Return the [X, Y] coordinate for the center point of the cell that contains the specified text.  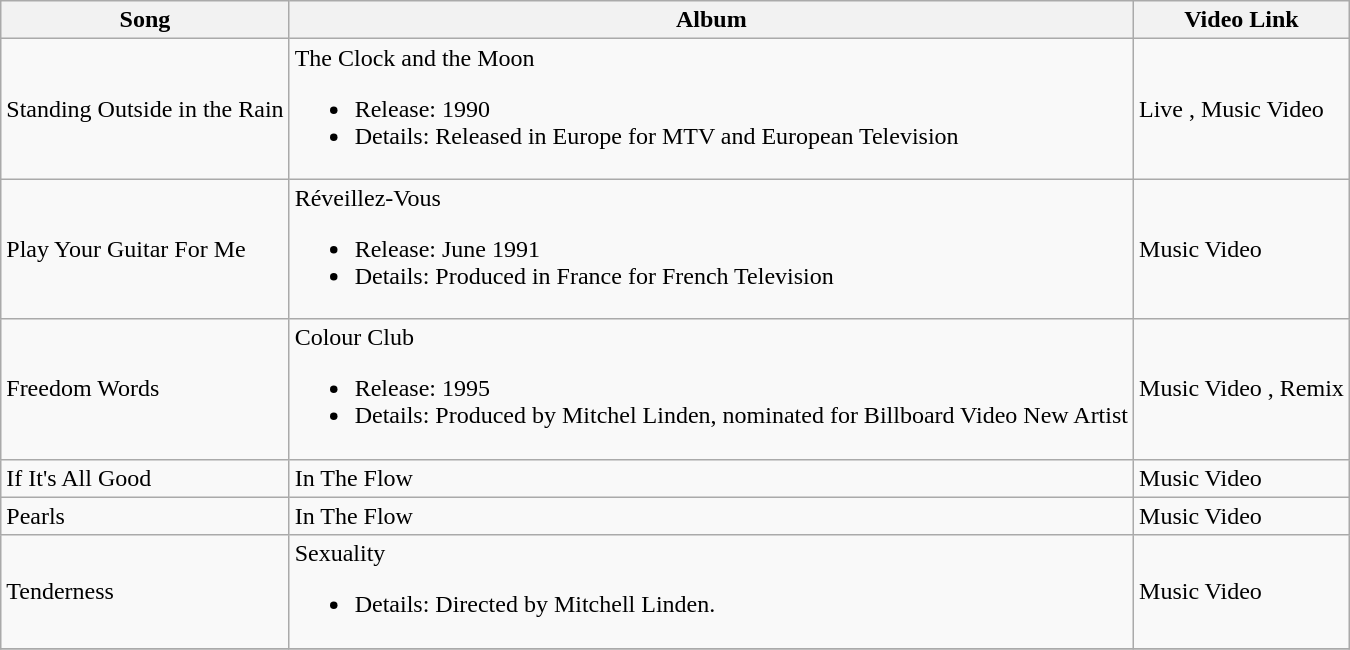
If It's All Good [145, 478]
Song [145, 20]
Réveillez-VousRelease: June 1991Details: Produced in France for French Television [711, 249]
SexualityDetails: Directed by Mitchell Linden. [711, 592]
Music Video , Remix [1242, 389]
Video Link [1242, 20]
Pearls [145, 516]
Colour ClubRelease: 1995Details: Produced by Mitchel Linden, nominated for Billboard Video New Artist [711, 389]
Standing Outside in the Rain [145, 109]
Live , Music Video [1242, 109]
Album [711, 20]
Tenderness [145, 592]
Freedom Words [145, 389]
Play Your Guitar For Me [145, 249]
The Clock and the MoonRelease: 1990Details: Released in Europe for MTV and European Television [711, 109]
